From the cell containing the given text, extract its center point as [X, Y] coordinate. 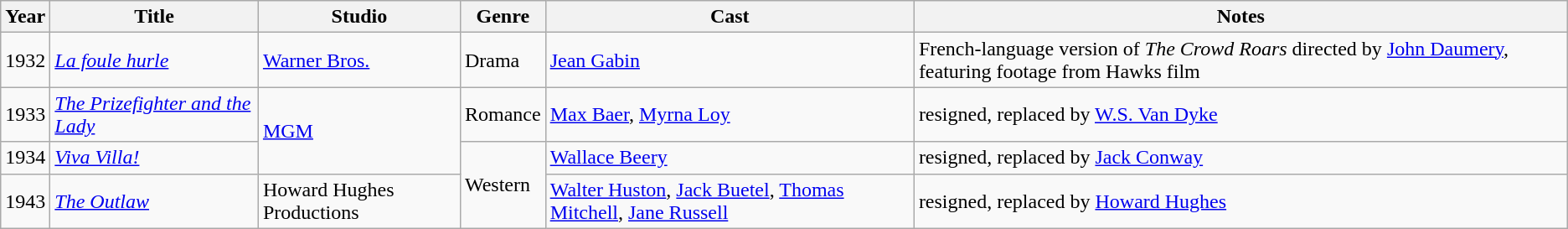
1934 [25, 158]
Title [154, 17]
1933 [25, 114]
Wallace Beery [730, 158]
Drama [503, 60]
resigned, replaced by W.S. Van Dyke [1240, 114]
Walter Huston, Jack Buetel, Thomas Mitchell, Jane Russell [730, 201]
Howard Hughes Productions [358, 201]
Warner Bros. [358, 60]
Max Baer, Myrna Loy [730, 114]
Notes [1240, 17]
Cast [730, 17]
The Outlaw [154, 201]
The Prizefighter and the Lady [154, 114]
Studio [358, 17]
Romance [503, 114]
French-language version of The Crowd Roars directed by John Daumery, featuring footage from Hawks film [1240, 60]
MGM [358, 131]
resigned, replaced by Howard Hughes [1240, 201]
1932 [25, 60]
Western [503, 185]
Jean Gabin [730, 60]
Genre [503, 17]
1943 [25, 201]
Viva Villa! [154, 158]
Year [25, 17]
La foule hurle [154, 60]
resigned, replaced by Jack Conway [1240, 158]
